Provide the (x, y) coordinate of the cell's center where the given text is located.  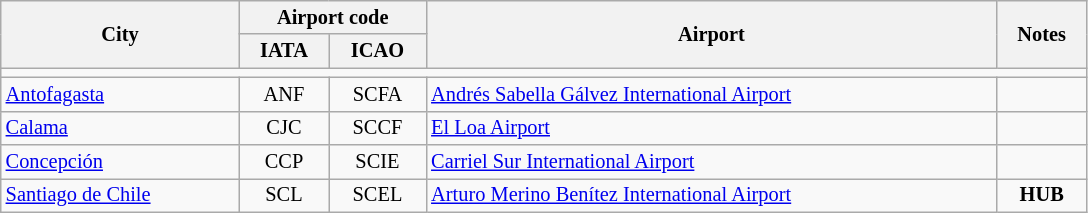
SCIE (378, 162)
Airport (711, 34)
HUB (1042, 195)
ANF (284, 94)
Carriel Sur International Airport (711, 162)
Santiago de Chile (120, 195)
Airport code (332, 17)
City (120, 34)
El Loa Airport (711, 128)
SCL (284, 195)
Arturo Merino Benítez International Airport (711, 195)
CJC (284, 128)
ICAO (378, 51)
IATA (284, 51)
Concepción (120, 162)
Notes (1042, 34)
CCP (284, 162)
Andrés Sabella Gálvez International Airport (711, 94)
Antofagasta (120, 94)
SCEL (378, 195)
Calama (120, 128)
SCCF (378, 128)
SCFA (378, 94)
